Detect which cell encompasses the target text, then output its [X, Y] center coordinate. 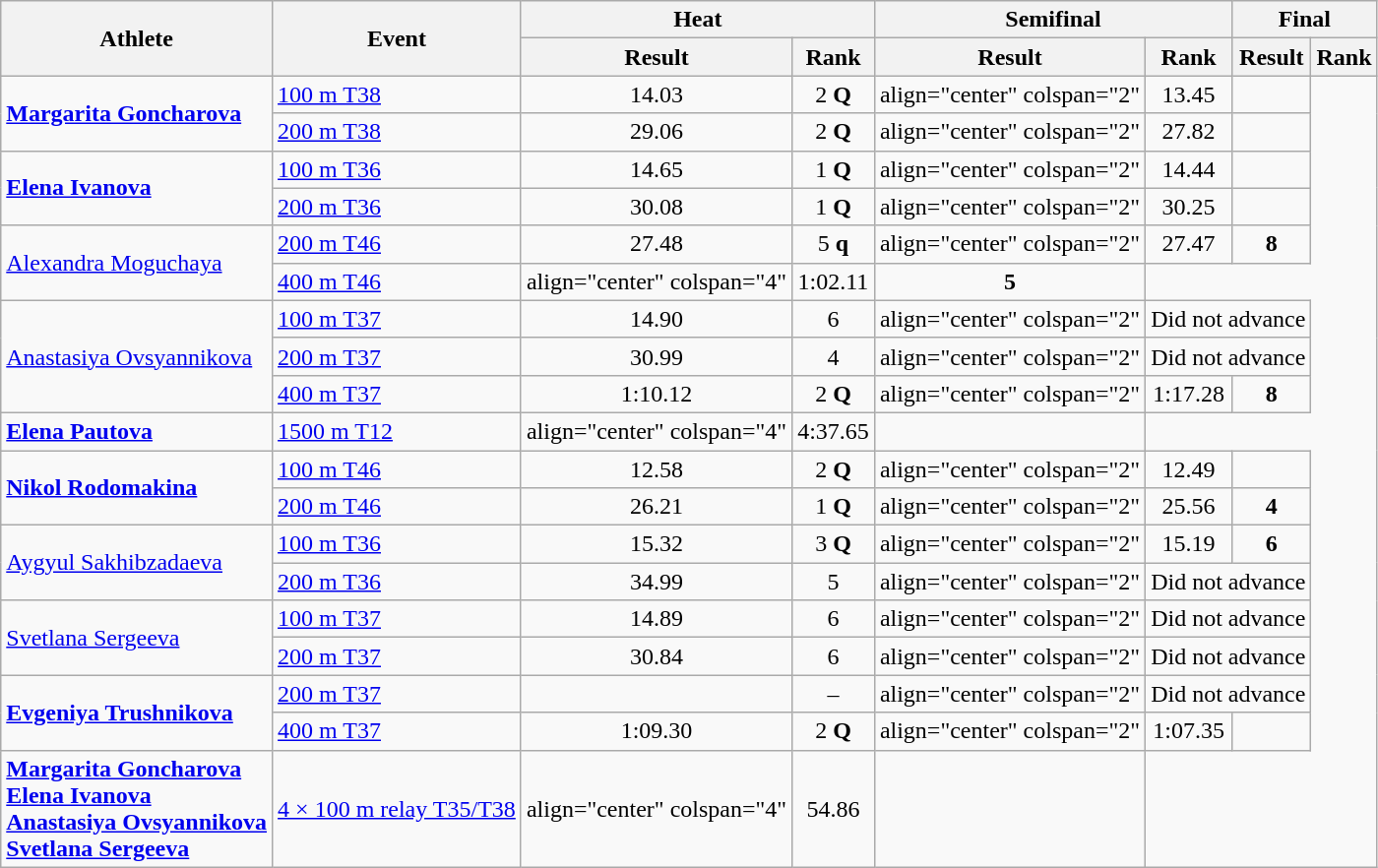
13.45 [1189, 94]
14.44 [1189, 169]
Nikol Rodomakina [137, 488]
1:02.11 [834, 281]
3 Q [834, 544]
14.90 [656, 319]
25.56 [1189, 507]
4:37.65 [834, 431]
34.99 [656, 582]
27.82 [1189, 132]
200 m T38 [398, 132]
14.89 [656, 619]
Evgeniya Trushnikova [137, 713]
Anastasiya Ovsyannikova [137, 356]
15.19 [1189, 544]
100 m T46 [398, 469]
400 m T46 [398, 281]
Alexandra Moguchaya [137, 263]
1:09.30 [656, 731]
4 × 100 m relay T35/T38 [398, 809]
12.58 [656, 469]
Final [1305, 20]
1:10.12 [656, 394]
54.86 [834, 809]
15.32 [656, 544]
14.65 [656, 169]
27.48 [656, 244]
Margarita Goncharova [137, 113]
Elena Pautova [137, 431]
29.06 [656, 132]
100 m T38 [398, 94]
1500 m T12 [398, 431]
Event [398, 38]
1:07.35 [1189, 731]
12.49 [1189, 469]
Aygyul Sakhibzadaeva [137, 563]
5 q [834, 244]
1:17.28 [1189, 394]
– [834, 694]
30.84 [656, 656]
Margarita GoncharovaElena IvanovaAnastasiya OvsyannikovaSvetlana Sergeeva [137, 809]
30.25 [1189, 207]
Svetlana Sergeeva [137, 638]
Semifinal [1053, 20]
Athlete [137, 38]
14.03 [656, 94]
26.21 [656, 507]
30.99 [656, 356]
Heat [697, 20]
27.47 [1189, 244]
30.08 [656, 207]
Elena Ivanova [137, 188]
